Return (X, Y) of the center of cell containing provided text 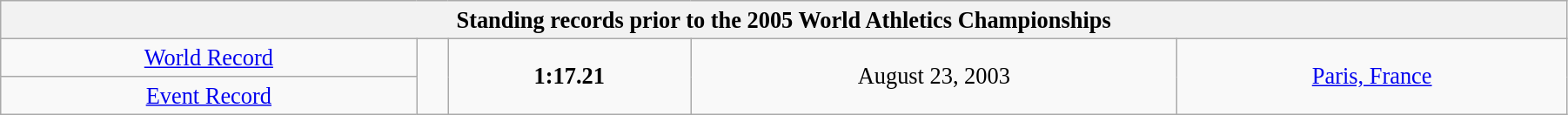
Standing records prior to the 2005 World Athletics Championships (784, 19)
August 23, 2003 (935, 77)
1:17.21 (569, 77)
World Record (209, 57)
Paris, France (1372, 77)
Event Record (209, 95)
